Determine the [X, Y] coordinate at the center of the cell enclosing the given text.  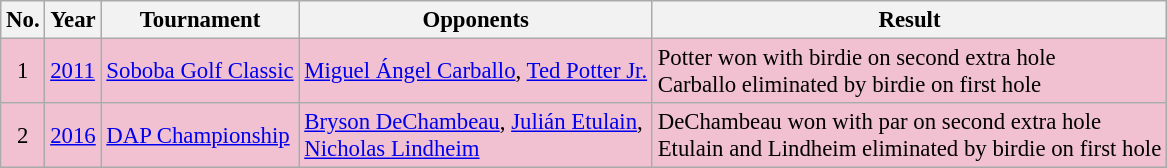
No. [23, 20]
Miguel Ángel Carballo, Ted Potter Jr. [476, 72]
2011 [73, 72]
Tournament [200, 20]
DeChambeau won with par on second extra holeEtulain and Lindheim eliminated by birdie on first hole [909, 136]
Bryson DeChambeau, Julián Etulain, Nicholas Lindheim [476, 136]
Potter won with birdie on second extra holeCarballo eliminated by birdie on first hole [909, 72]
Result [909, 20]
2016 [73, 136]
Opponents [476, 20]
Year [73, 20]
1 [23, 72]
DAP Championship [200, 136]
2 [23, 136]
Soboba Golf Classic [200, 72]
